Return [x, y] of the center of cell containing provided text 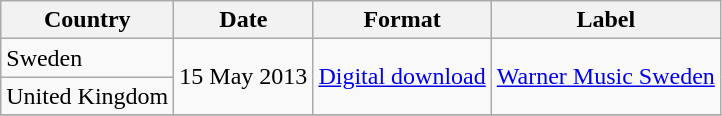
Label [606, 20]
Date [244, 20]
Format [402, 20]
15 May 2013 [244, 77]
Sweden [88, 58]
Country [88, 20]
United Kingdom [88, 96]
Warner Music Sweden [606, 77]
Digital download [402, 77]
